Capture the cell that displays the provided text and extract its [X, Y] central coordinate. 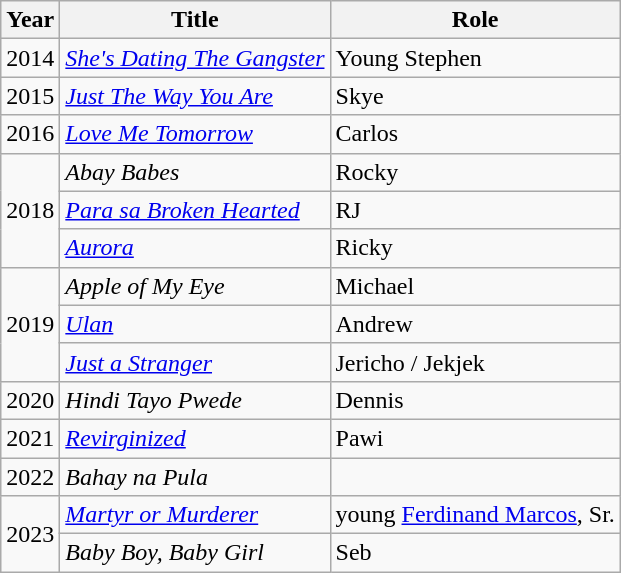
Andrew [475, 324]
2015 [30, 96]
Young Stephen [475, 58]
2022 [30, 477]
2023 [30, 534]
Carlos [475, 134]
RJ [475, 210]
Martyr or Murderer [195, 515]
Apple of My Eye [195, 286]
Pawi [475, 438]
2018 [30, 210]
2021 [30, 438]
Just a Stranger [195, 362]
Aurora [195, 248]
young Ferdinand Marcos, Sr. [475, 515]
Title [195, 20]
Year [30, 20]
She's Dating The Gangster [195, 58]
Role [475, 20]
2014 [30, 58]
Dennis [475, 400]
Para sa Broken Hearted [195, 210]
Rocky [475, 172]
Seb [475, 553]
2020 [30, 400]
Michael [475, 286]
Bahay na Pula [195, 477]
Love Me Tomorrow [195, 134]
Ulan [195, 324]
Just The Way You Are [195, 96]
2016 [30, 134]
Abay Babes [195, 172]
Revirginized [195, 438]
Skye [475, 96]
Jericho / Jekjek [475, 362]
Hindi Tayo Pwede [195, 400]
Ricky [475, 248]
Baby Boy, Baby Girl [195, 553]
2019 [30, 324]
